Search for the cell housing the specified text and yield its (X, Y) center coordinate. 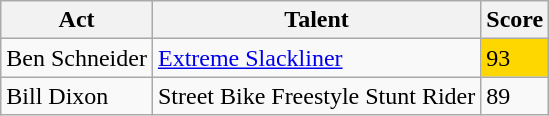
Bill Dixon (77, 96)
93 (515, 58)
Act (77, 20)
Street Bike Freestyle Stunt Rider (316, 96)
Score (515, 20)
Ben Schneider (77, 58)
Talent (316, 20)
Extreme Slackliner (316, 58)
89 (515, 96)
